Capture the cell that displays the provided text and extract its (X, Y) central coordinate. 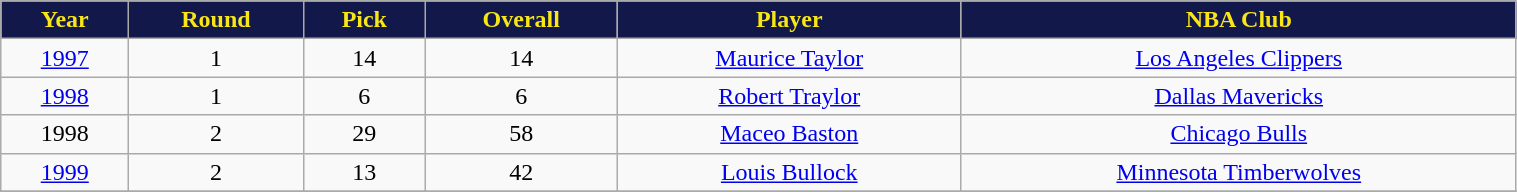
Maurice Taylor (789, 58)
Player (789, 20)
NBA Club (1238, 20)
58 (521, 134)
Chicago Bulls (1238, 134)
Year (65, 20)
Los Angeles Clippers (1238, 58)
Overall (521, 20)
42 (521, 172)
1999 (65, 172)
Robert Traylor (789, 96)
13 (364, 172)
Minnesota Timberwolves (1238, 172)
1997 (65, 58)
Louis Bullock (789, 172)
29 (364, 134)
Pick (364, 20)
Dallas Mavericks (1238, 96)
Maceo Baston (789, 134)
Round (216, 20)
